Locate the cell with the specified text and output its [X, Y] center coordinate. 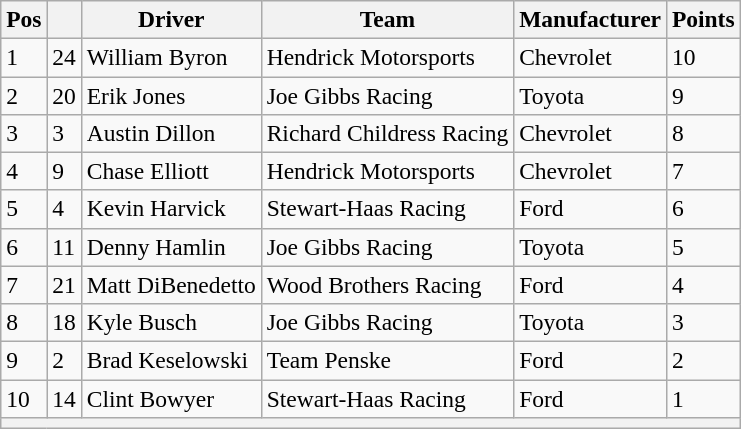
Kyle Busch [171, 322]
Driver [171, 19]
20 [64, 95]
William Byron [171, 57]
Team [387, 19]
14 [64, 398]
Pos [24, 19]
21 [64, 285]
Wood Brothers Racing [387, 285]
Brad Keselowski [171, 360]
Richard Childress Racing [387, 133]
Points [703, 19]
Team Penske [387, 360]
18 [64, 322]
Manufacturer [590, 19]
Erik Jones [171, 95]
Austin Dillon [171, 133]
24 [64, 57]
Matt DiBenedetto [171, 285]
Clint Bowyer [171, 398]
Chase Elliott [171, 171]
Kevin Harvick [171, 209]
11 [64, 247]
Denny Hamlin [171, 247]
